Identify which cell holds the provided text, then report its (x, y) central coordinate. 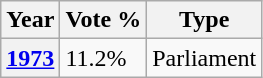
Year (30, 20)
Parliament (204, 58)
1973 (30, 58)
Type (204, 20)
Vote % (104, 20)
11.2% (104, 58)
